Return the (X, Y) coordinate for the center point of the cell that contains the specified text.  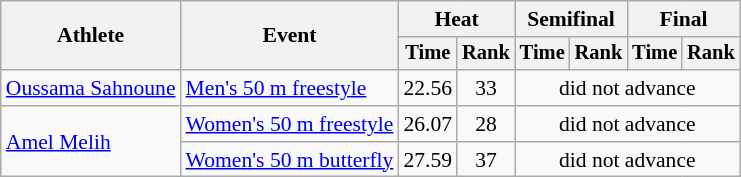
Amel Melih (91, 142)
26.07 (428, 124)
Men's 50 m freestyle (290, 88)
22.56 (428, 88)
Athlete (91, 36)
Women's 50 m freestyle (290, 124)
Event (290, 36)
Semifinal (571, 19)
Heat (456, 19)
Final (683, 19)
28 (486, 124)
Oussama Sahnoune (91, 88)
33 (486, 88)
